Return the (x, y) coordinate for the center point of the cell that contains the specified text.  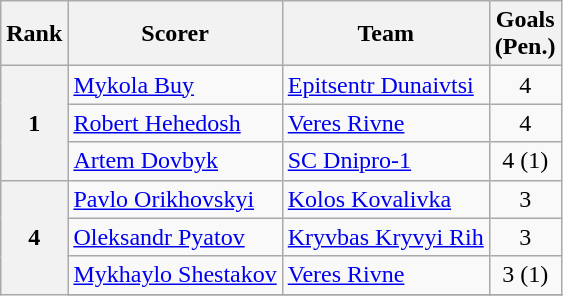
Epitsentr Dunaivtsi (386, 85)
Oleksandr Pyatov (175, 237)
Rank (34, 34)
Scorer (175, 34)
Mykhaylo Shestakov (175, 275)
Mykola Buy (175, 85)
Goals(Pen.) (525, 34)
1 (34, 123)
Robert Hehedosh (175, 123)
4 (1) (525, 161)
Kolos Kovalivka (386, 199)
Pavlo Orikhovskyi (175, 199)
Team (386, 34)
Kryvbas Kryvyi Rih (386, 237)
Artem Dovbyk (175, 161)
SC Dnipro-1 (386, 161)
3 (1) (525, 275)
